Scan for the cell matching the given text and deliver its [X, Y] coordinate at center. 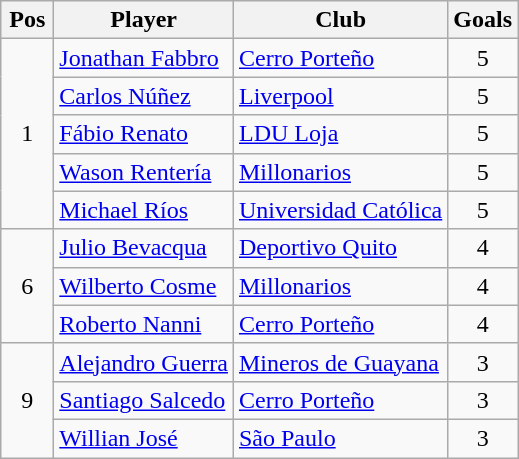
Michael Ríos [144, 210]
Club [340, 20]
Carlos Núñez [144, 96]
Universidad Católica [340, 210]
Goals [483, 20]
Julio Bevacqua [144, 248]
Fábio Renato [144, 134]
Liverpool [340, 96]
São Paulo [340, 438]
Santiago Salcedo [144, 400]
9 [28, 400]
Pos [28, 20]
Wason Rentería [144, 172]
Roberto Nanni [144, 324]
Mineros de Guayana [340, 362]
LDU Loja [340, 134]
Wilberto Cosme [144, 286]
Alejandro Guerra [144, 362]
Willian José [144, 438]
6 [28, 286]
Player [144, 20]
Deportivo Quito [340, 248]
Jonathan Fabbro [144, 58]
1 [28, 134]
